Return [X, Y] of the center of cell containing provided text 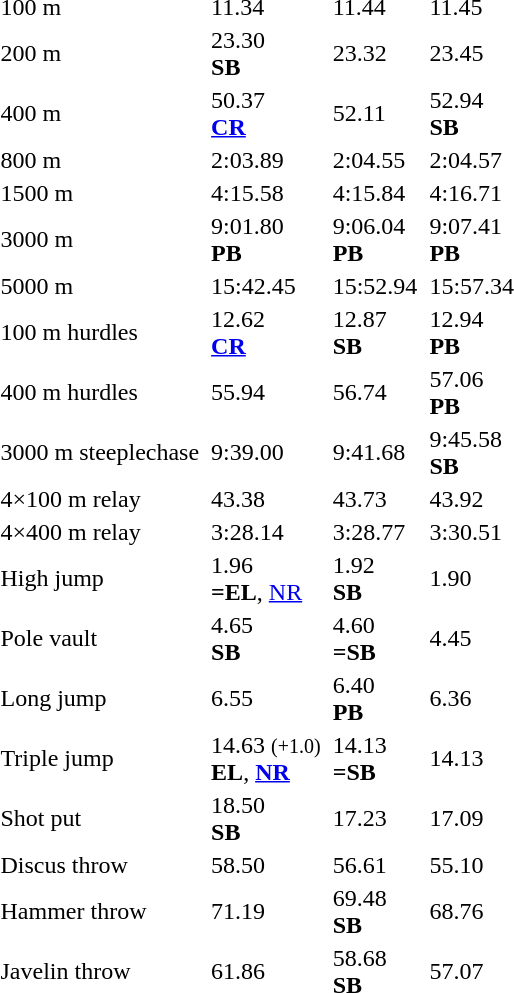
12.87SB [375, 332]
1.92SB [375, 578]
6.55 [266, 698]
56.61 [375, 865]
43.38 [266, 499]
15:52.94 [375, 286]
58.50 [266, 865]
4:15.84 [375, 193]
9:01.80PB [266, 240]
71.19 [266, 912]
56.74 [375, 392]
50.37CR [266, 114]
4.60=SB [375, 638]
17.23 [375, 818]
43.73 [375, 499]
14.63 (+1.0)EL, NR [266, 758]
4:15.58 [266, 193]
52.11 [375, 114]
3:28.77 [375, 532]
9:39.00 [266, 452]
1.96=EL, NR [266, 578]
23.30SB [266, 54]
12.62CR [266, 332]
69.48SB [375, 912]
6.40PB [375, 698]
9:41.68 [375, 452]
14.13=SB [375, 758]
9:06.04PB [375, 240]
23.32 [375, 54]
4.65SB [266, 638]
2:03.89 [266, 160]
18.50SB [266, 818]
3:28.14 [266, 532]
2:04.55 [375, 160]
55.94 [266, 392]
15:42.45 [266, 286]
